Detect which cell encompasses the target text, then output its [X, Y] center coordinate. 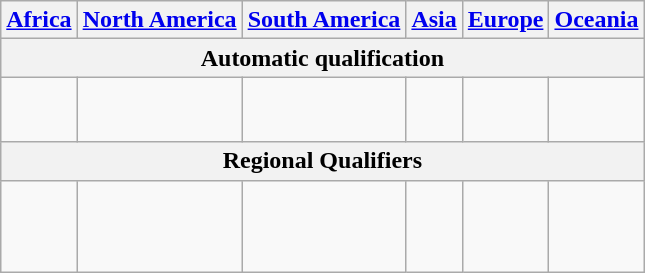
North America [160, 20]
Europe [506, 20]
Regional Qualifiers [322, 161]
Africa [39, 20]
South America [324, 20]
Oceania [596, 20]
Automatic qualification [322, 58]
Asia [434, 20]
